Output the (X, Y) coordinate of the center of the cell containing the given text.  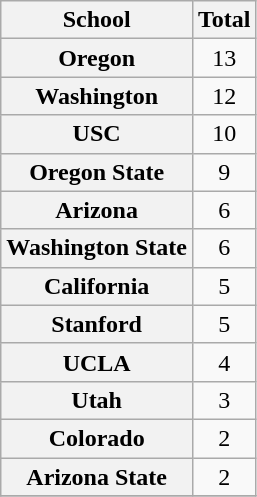
10 (225, 134)
Total (225, 20)
3 (225, 400)
Colorado (97, 438)
School (97, 20)
Oregon State (97, 172)
Stanford (97, 324)
9 (225, 172)
Washington State (97, 248)
Arizona State (97, 477)
Arizona (97, 210)
13 (225, 58)
12 (225, 96)
USC (97, 134)
UCLA (97, 362)
4 (225, 362)
Utah (97, 400)
Washington (97, 96)
Oregon (97, 58)
California (97, 286)
